Return (X, Y) of the center of cell containing provided text 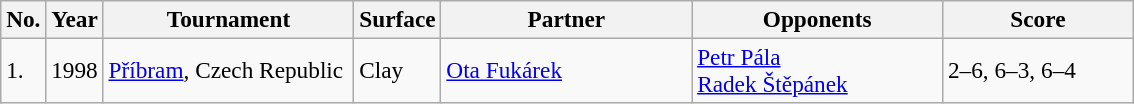
Petr Pála Radek Štěpánek (818, 70)
Surface (398, 19)
1998 (74, 70)
1. (24, 70)
Partner (566, 19)
Opponents (818, 19)
Score (1038, 19)
Ota Fukárek (566, 70)
Year (74, 19)
Příbram, Czech Republic (228, 70)
No. (24, 19)
Tournament (228, 19)
Clay (398, 70)
2–6, 6–3, 6–4 (1038, 70)
